Detect which cell encompasses the target text, then output its [X, Y] center coordinate. 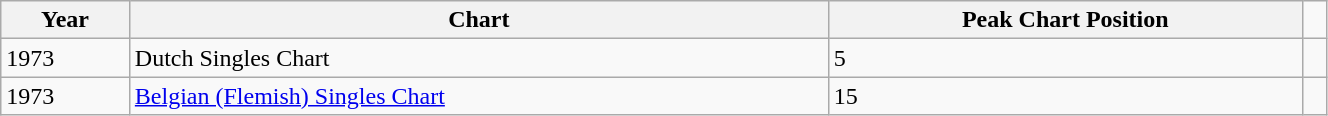
15 [1065, 96]
5 [1065, 58]
Peak Chart Position [1065, 20]
Dutch Singles Chart [478, 58]
Belgian (Flemish) Singles Chart [478, 96]
Chart [478, 20]
Year [66, 20]
